Pinpoint the cell where the given text exists, returning its [x, y] midpoint coordinate. 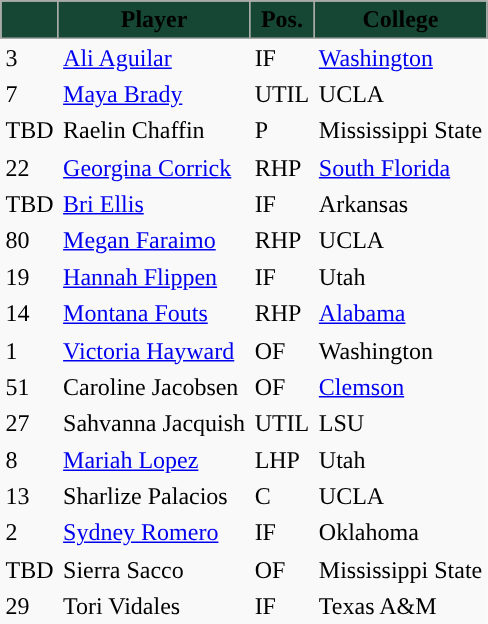
Clemson [400, 388]
Sahvanna Jacquish [154, 424]
19 [30, 278]
Alabama [400, 314]
College [400, 20]
8 [30, 460]
Megan Faraimo [154, 240]
27 [30, 424]
13 [30, 496]
Maya Brady [154, 94]
22 [30, 168]
Caroline Jacobsen [154, 388]
14 [30, 314]
P [282, 132]
2 [30, 534]
LSU [400, 424]
Mariah Lopez [154, 460]
Sydney Romero [154, 534]
LHP [282, 460]
Victoria Hayward [154, 350]
Ali Aguilar [154, 58]
3 [30, 58]
Oklahoma [400, 534]
Arkansas [400, 204]
80 [30, 240]
Hannah Flippen [154, 278]
51 [30, 388]
South Florida [400, 168]
1 [30, 350]
C [282, 496]
7 [30, 94]
Raelin Chaffin [154, 132]
Sharlize Palacios [154, 496]
Montana Fouts [154, 314]
Pos. [282, 20]
Bri Ellis [154, 204]
Georgina Corrick [154, 168]
Sierra Sacco [154, 570]
Player [154, 20]
